Provide the [x, y] coordinate of the cell's center where the given text is located.  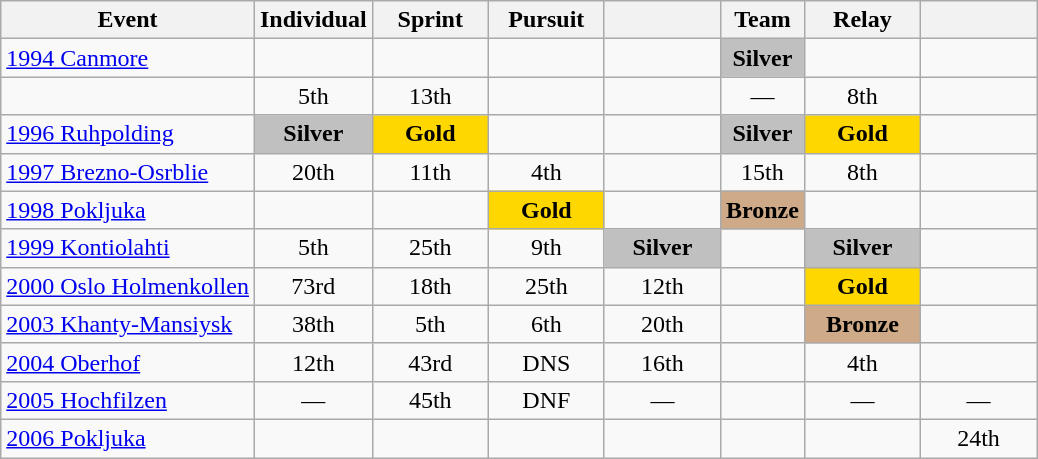
16th [662, 362]
1994 Canmore [128, 58]
2006 Pokljuka [128, 438]
Individual [313, 20]
1999 Kontiolahti [128, 248]
6th [546, 324]
2003 Khanty-Mansiysk [128, 324]
2004 Oberhof [128, 362]
43rd [430, 362]
1996 Ruhpolding [128, 134]
Relay [862, 20]
73rd [313, 286]
Event [128, 20]
Team [762, 20]
1997 Brezno-Osrblie [128, 172]
Pursuit [546, 20]
DNS [546, 362]
2000 Oslo Holmenkollen [128, 286]
9th [546, 248]
13th [430, 96]
38th [313, 324]
18th [430, 286]
45th [430, 400]
15th [762, 172]
Sprint [430, 20]
11th [430, 172]
24th [978, 438]
DNF [546, 400]
2005 Hochfilzen [128, 400]
1998 Pokljuka [128, 210]
